Identify which cell holds the provided text, then report its (x, y) central coordinate. 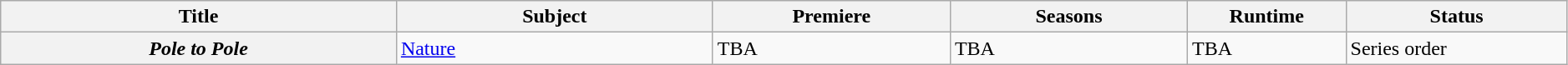
Seasons (1068, 17)
Subject (555, 17)
Nature (555, 48)
Status (1457, 17)
Runtime (1266, 17)
Premiere (831, 17)
Title (199, 17)
Series order (1457, 48)
Pole to Pole (199, 48)
